Scan for the cell matching the given text and deliver its (X, Y) coordinate at center. 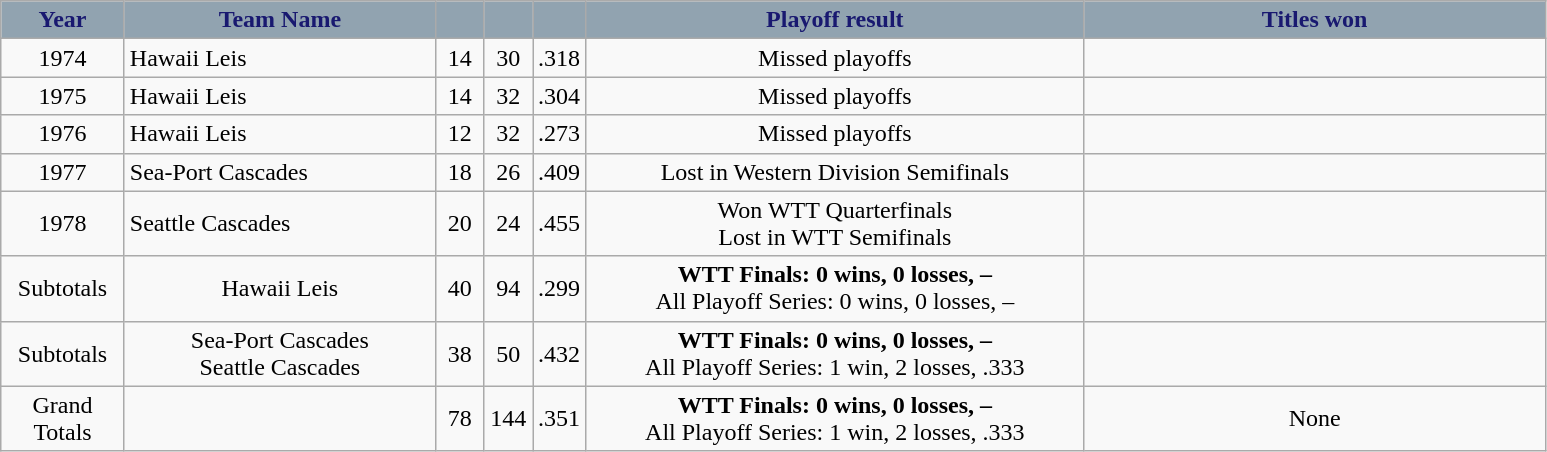
Titles won (1314, 20)
Sea-Port CascadesSeattle Cascades (280, 354)
94 (508, 288)
Year (63, 20)
1978 (63, 224)
1975 (63, 96)
1974 (63, 58)
Playoff result (836, 20)
26 (508, 172)
50 (508, 354)
.432 (558, 354)
30 (508, 58)
40 (460, 288)
Seattle Cascades (280, 224)
.351 (558, 418)
.409 (558, 172)
.304 (558, 96)
WTT Finals: 0 wins, 0 losses, –All Playoff Series: 0 wins, 0 losses, – (836, 288)
18 (460, 172)
None (1314, 418)
Won WTT QuarterfinalsLost in WTT Semifinals (836, 224)
1976 (63, 134)
.273 (558, 134)
GrandTotals (63, 418)
1977 (63, 172)
78 (460, 418)
20 (460, 224)
Team Name (280, 20)
.299 (558, 288)
Lost in Western Division Semifinals (836, 172)
24 (508, 224)
Sea-Port Cascades (280, 172)
144 (508, 418)
.455 (558, 224)
38 (460, 354)
12 (460, 134)
.318 (558, 58)
